Locate the cell with the specified text and output its (x, y) center coordinate. 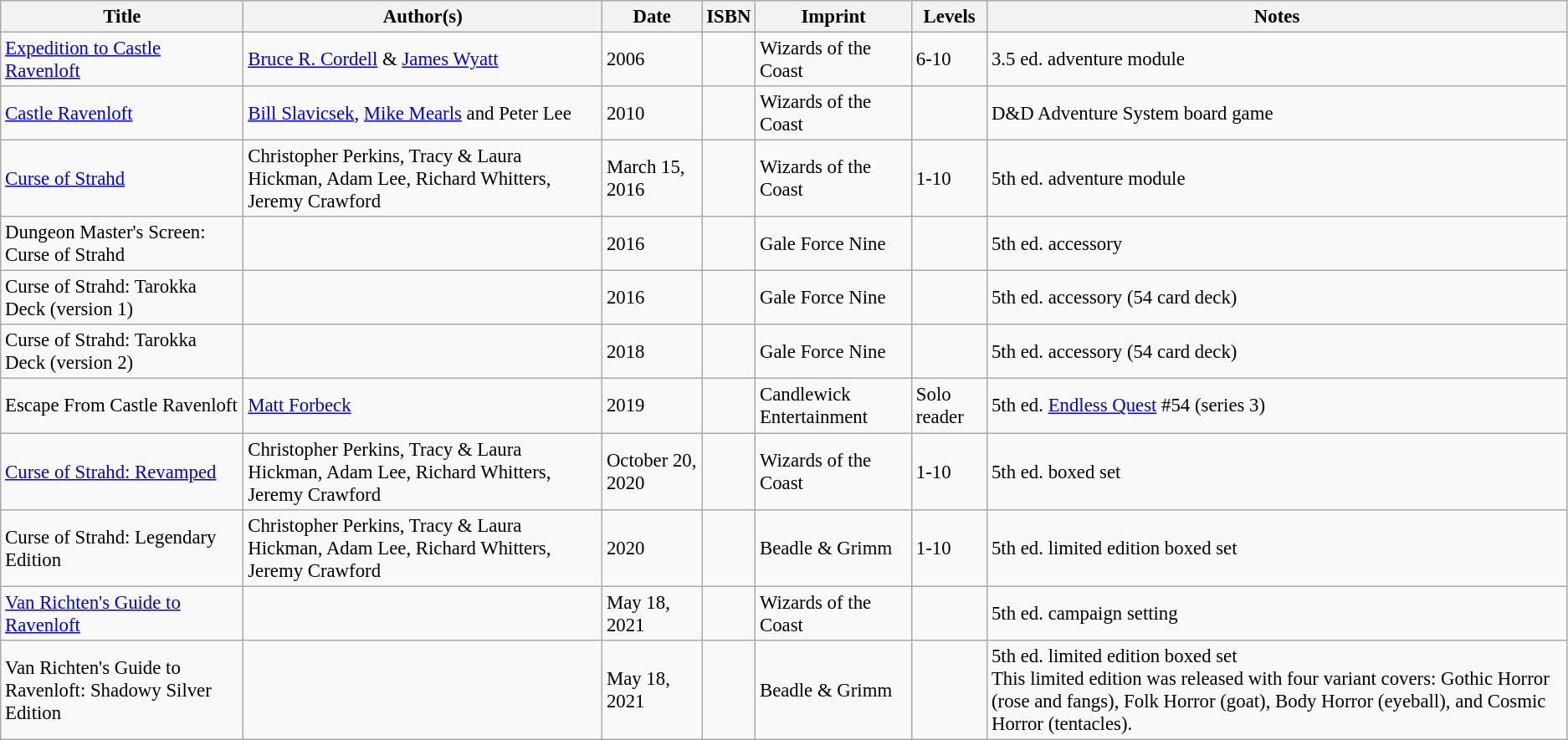
Title (122, 17)
2020 (653, 548)
Dungeon Master's Screen: Curse of Strahd (122, 244)
5th ed. adventure module (1277, 179)
Solo reader (950, 406)
5th ed. limited edition boxed set (1277, 548)
Curse of Strahd: Tarokka Deck (version 2) (122, 351)
Expedition to Castle Ravenloft (122, 60)
Escape From Castle Ravenloft (122, 406)
Bruce R. Cordell & James Wyatt (423, 60)
5th ed. campaign setting (1277, 614)
Imprint (833, 17)
2019 (653, 406)
Date (653, 17)
Curse of Strahd: Revamped (122, 472)
3.5 ed. adventure module (1277, 60)
Author(s) (423, 17)
Castle Ravenloft (122, 114)
6-10 (950, 60)
2006 (653, 60)
Curse of Strahd: Legendary Edition (122, 548)
Notes (1277, 17)
Van Richten's Guide to Ravenloft: Shadowy Silver Edition (122, 689)
Levels (950, 17)
D&D Adventure System board game (1277, 114)
Curse of Strahd: Tarokka Deck (version 1) (122, 298)
Bill Slavicsek, Mike Mearls and Peter Lee (423, 114)
Van Richten's Guide to Ravenloft (122, 614)
5th ed. boxed set (1277, 472)
March 15, 2016 (653, 179)
Candlewick Entertainment (833, 406)
2010 (653, 114)
October 20, 2020 (653, 472)
Matt Forbeck (423, 406)
ISBN (729, 17)
5th ed. accessory (1277, 244)
2018 (653, 351)
Curse of Strahd (122, 179)
5th ed. Endless Quest #54 (series 3) (1277, 406)
